Return the [x, y] coordinate for the center point of the cell that contains the specified text.  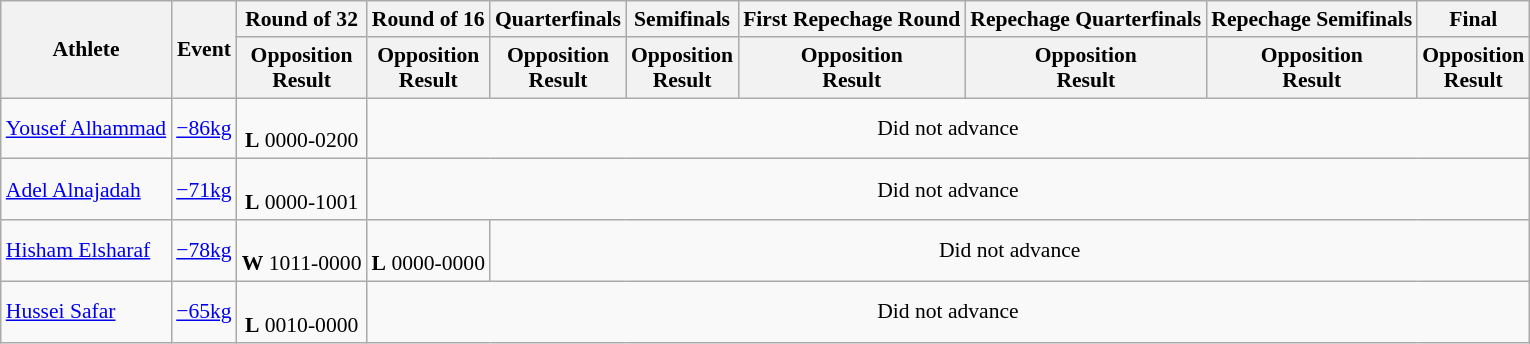
Repechage Quarterfinals [1086, 19]
Event [204, 50]
−78kg [204, 250]
Athlete [86, 50]
Yousef Alhammad [86, 128]
L 0000-1001 [302, 190]
L 0000-0000 [428, 250]
Hisham Elsharaf [86, 250]
Hussei Safar [86, 312]
First Repechage Round [852, 19]
Semifinals [682, 19]
L 0010-0000 [302, 312]
W 1011-0000 [302, 250]
Quarterfinals [558, 19]
Final [1473, 19]
Repechage Semifinals [1312, 19]
Adel Alnajadah [86, 190]
L 0000-0200 [302, 128]
−65kg [204, 312]
−71kg [204, 190]
−86kg [204, 128]
Round of 16 [428, 19]
Round of 32 [302, 19]
